Locate the cell with the specified text and output its (X, Y) center coordinate. 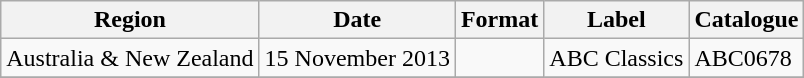
Region (130, 20)
ABC0678 (746, 58)
Format (499, 20)
Label (616, 20)
Catalogue (746, 20)
Date (357, 20)
ABC Classics (616, 58)
15 November 2013 (357, 58)
Australia & New Zealand (130, 58)
